Return the [x, y] coordinate for the center point of the cell that contains the specified text.  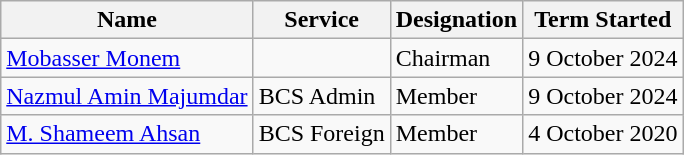
Designation [456, 20]
Chairman [456, 58]
Service [322, 20]
4 October 2020 [603, 134]
Mobasser Monem [127, 58]
BCS Foreign [322, 134]
Term Started [603, 20]
Name [127, 20]
BCS Admin [322, 96]
M. Shameem Ahsan [127, 134]
Nazmul Amin Majumdar [127, 96]
